Find where the given text appears and provide that cell's center as [X, Y] coordinate. 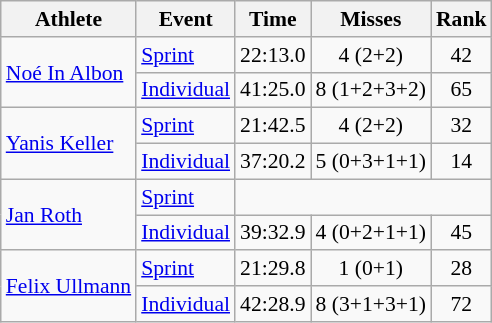
72 [462, 304]
5 (0+3+1+1) [371, 162]
Misses [371, 19]
Event [186, 19]
22:13.0 [272, 55]
42:28.9 [272, 304]
Rank [462, 19]
Athlete [68, 19]
Jan Roth [68, 214]
8 (1+2+3+2) [371, 90]
8 (3+1+3+1) [371, 304]
1 (0+1) [371, 269]
Yanis Keller [68, 144]
39:32.9 [272, 233]
65 [462, 90]
28 [462, 269]
Time [272, 19]
45 [462, 233]
Felix Ullmann [68, 286]
14 [462, 162]
41:25.0 [272, 90]
42 [462, 55]
32 [462, 126]
37:20.2 [272, 162]
21:42.5 [272, 126]
21:29.8 [272, 269]
4 (0+2+1+1) [371, 233]
Noé In Albon [68, 72]
